Output the [x, y] coordinate of the center of the cell containing the given text.  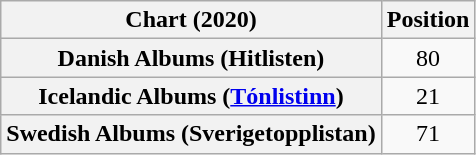
Position [428, 20]
21 [428, 96]
80 [428, 58]
Icelandic Albums (Tónlistinn) [191, 96]
71 [428, 134]
Swedish Albums (Sverigetopplistan) [191, 134]
Danish Albums (Hitlisten) [191, 58]
Chart (2020) [191, 20]
